Pinpoint the cell where the given text exists, returning its (x, y) midpoint coordinate. 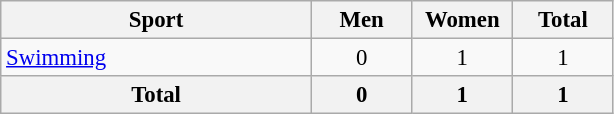
Sport (156, 20)
Women (462, 20)
Swimming (156, 58)
Men (362, 20)
